Scan for the cell matching the given text and deliver its [X, Y] coordinate at center. 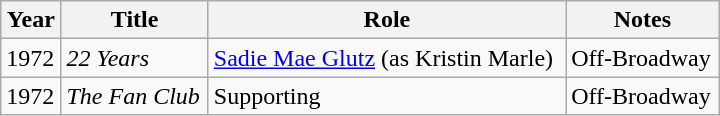
Supporting [386, 96]
Notes [643, 20]
Year [31, 20]
22 Years [134, 58]
The Fan Club [134, 96]
Sadie Mae Glutz (as Kristin Marle) [386, 58]
Role [386, 20]
Title [134, 20]
